Identify which cell holds the provided text, then report its (x, y) central coordinate. 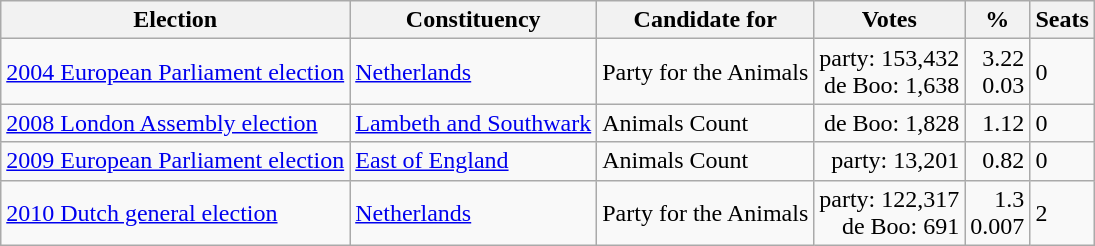
% (998, 20)
2009 European Parliament election (176, 161)
de Boo: 1,828 (890, 123)
Election (176, 20)
3.220.03 (998, 72)
Votes (890, 20)
party: 13,201 (890, 161)
party: 153,432de Boo: 1,638 (890, 72)
Lambeth and Southwark (474, 123)
party: 122,317de Boo: 691 (890, 212)
2008 London Assembly election (176, 123)
Seats (1062, 20)
1.12 (998, 123)
2 (1062, 212)
Constituency (474, 20)
2004 European Parliament election (176, 72)
Candidate for (706, 20)
East of England (474, 161)
0.82 (998, 161)
1.30.007 (998, 212)
2010 Dutch general election (176, 212)
